Provide the [x, y] coordinate of the cell's center where the given text is located.  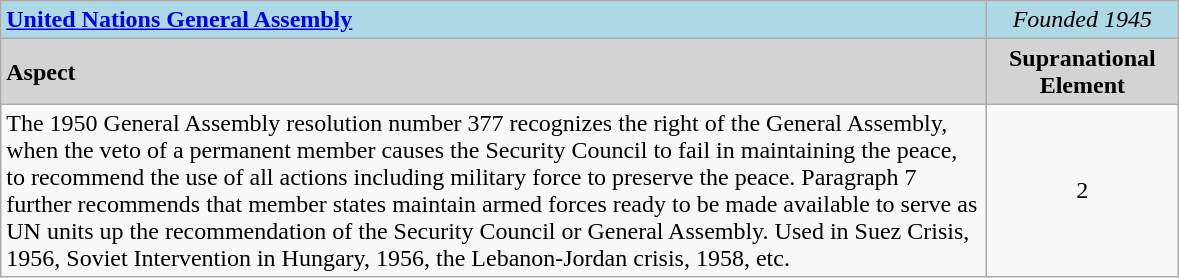
2 [1082, 190]
Founded 1945 [1082, 20]
United Nations General Assembly [494, 20]
Supranational Element [1082, 72]
Aspect [494, 72]
